Capture the cell that displays the provided text and extract its [x, y] central coordinate. 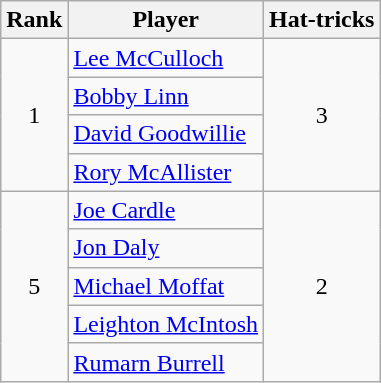
2 [322, 286]
Hat-tricks [322, 20]
Leighton McIntosh [166, 324]
Bobby Linn [166, 96]
Lee McCulloch [166, 58]
1 [34, 115]
David Goodwillie [166, 134]
5 [34, 286]
Rumarn Burrell [166, 362]
Joe Cardle [166, 210]
Rank [34, 20]
Jon Daly [166, 248]
Rory McAllister [166, 172]
Player [166, 20]
Michael Moffat [166, 286]
3 [322, 115]
